From the cell containing the given text, extract its center point as (X, Y) coordinate. 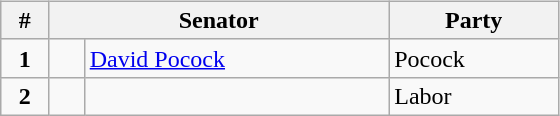
Senator (219, 20)
1 (25, 58)
# (25, 20)
David Pocock (236, 58)
2 (25, 96)
Pocock (474, 58)
Labor (474, 96)
Party (474, 20)
